Capture the cell that displays the provided text and extract its [X, Y] central coordinate. 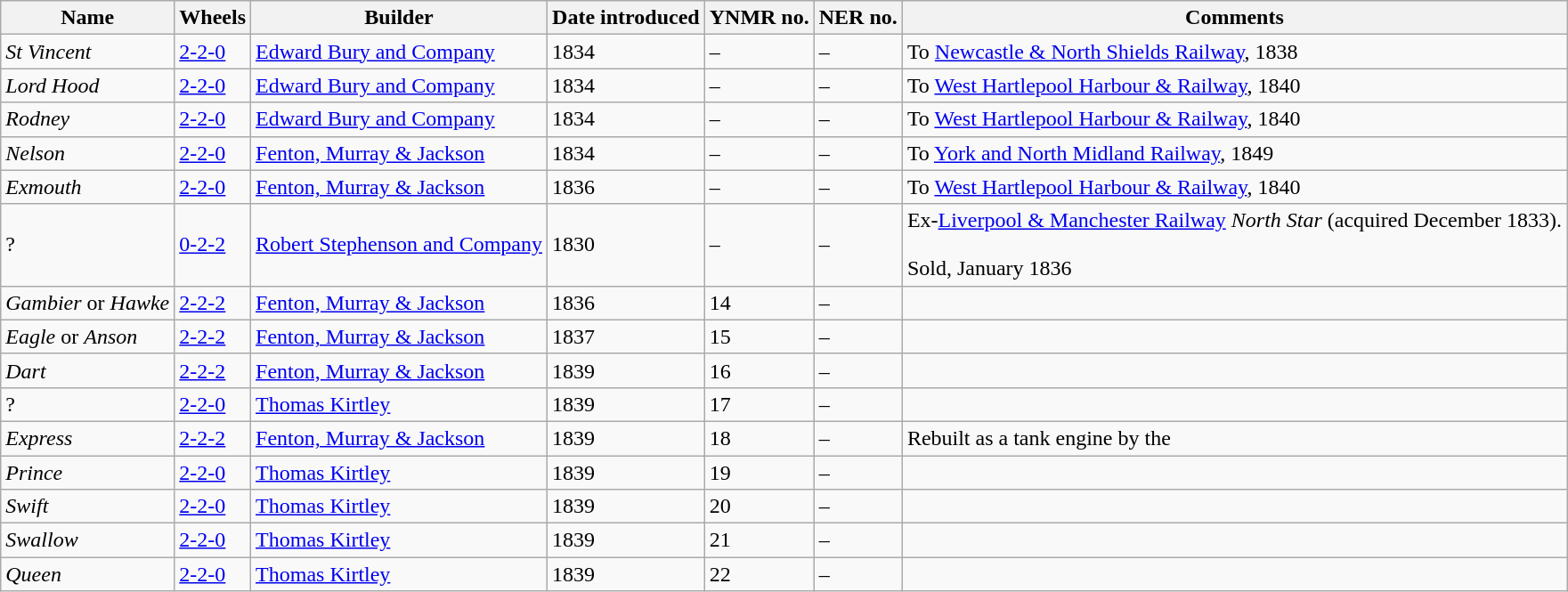
Builder [399, 18]
St Vincent [87, 52]
20 [759, 507]
Robert Stephenson and Company [399, 245]
Dart [87, 370]
Exmouth [87, 187]
1837 [627, 337]
Date introduced [627, 18]
Express [87, 438]
Swallow [87, 540]
Wheels [213, 18]
Swift [87, 507]
YNMR no. [759, 18]
14 [759, 303]
0-2-2 [213, 245]
To Newcastle & North Shields Railway, 1838 [1234, 52]
To York and North Midland Railway, 1849 [1234, 153]
Ex-Liverpool & Manchester Railway North Star (acquired December 1833).Sold, January 1836 [1234, 245]
Eagle or Anson [87, 337]
19 [759, 473]
Lord Hood [87, 85]
Rebuilt as a tank engine by the [1234, 438]
Comments [1234, 18]
21 [759, 540]
Rodney [87, 119]
Gambier or Hawke [87, 303]
Prince [87, 473]
NER no. [858, 18]
15 [759, 337]
Queen [87, 574]
Nelson [87, 153]
18 [759, 438]
22 [759, 574]
17 [759, 404]
1830 [627, 245]
16 [759, 370]
Name [87, 18]
